Search for the cell housing the specified text and yield its (x, y) center coordinate. 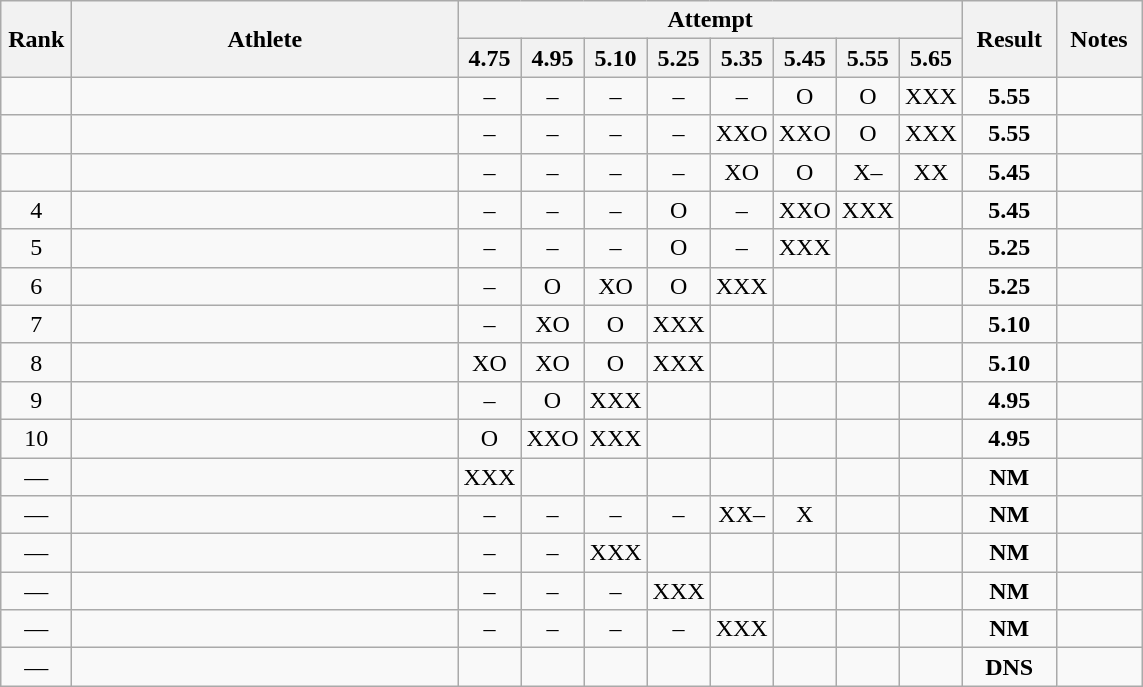
8 (36, 362)
5.65 (930, 58)
X (804, 515)
XX– (742, 515)
9 (36, 400)
XX (930, 172)
4 (36, 210)
X– (868, 172)
4.75 (490, 58)
Attempt (710, 20)
10 (36, 438)
Rank (36, 39)
6 (36, 286)
Result (1009, 39)
Notes (1099, 39)
Athlete (265, 39)
DNS (1009, 667)
5.35 (742, 58)
5 (36, 248)
7 (36, 324)
